Capture the cell that displays the provided text and extract its [X, Y] central coordinate. 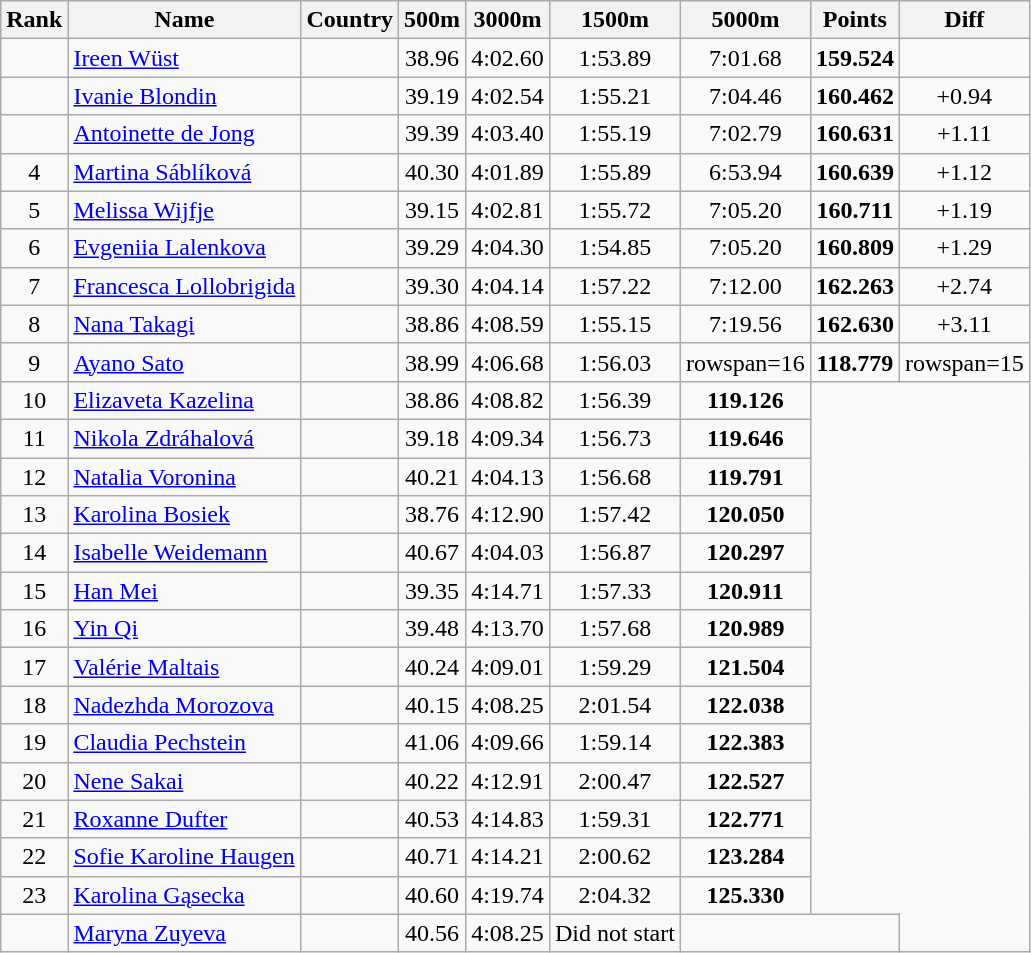
23 [34, 895]
Evgeniia Lalenkova [184, 248]
Melissa Wijfje [184, 210]
500m [432, 20]
Karolina Gąsecka [184, 895]
160.639 [854, 172]
Country [350, 20]
13 [34, 515]
162.630 [854, 324]
+1.19 [964, 210]
4:03.40 [508, 134]
160.711 [854, 210]
120.911 [745, 591]
10 [34, 400]
Diff [964, 20]
1:56.68 [614, 477]
40.21 [432, 477]
20 [34, 781]
4:09.66 [508, 743]
1:56.03 [614, 362]
+0.94 [964, 96]
Name [184, 20]
11 [34, 438]
1:57.68 [614, 629]
2:01.54 [614, 705]
19 [34, 743]
1:55.19 [614, 134]
12 [34, 477]
4:04.14 [508, 286]
4:02.54 [508, 96]
2:00.62 [614, 857]
162.263 [854, 286]
16 [34, 629]
4:08.59 [508, 324]
6:53.94 [745, 172]
Roxanne Dufter [184, 819]
1:59.31 [614, 819]
1:56.87 [614, 553]
5000m [745, 20]
1:55.21 [614, 96]
4 [34, 172]
4:04.13 [508, 477]
120.989 [745, 629]
22 [34, 857]
4:04.30 [508, 248]
Nana Takagi [184, 324]
40.22 [432, 781]
4:14.71 [508, 591]
+1.29 [964, 248]
40.24 [432, 667]
39.15 [432, 210]
120.050 [745, 515]
4:12.90 [508, 515]
121.504 [745, 667]
7:01.68 [745, 58]
1:56.39 [614, 400]
40.67 [432, 553]
40.71 [432, 857]
Did not start [614, 933]
4:02.81 [508, 210]
Isabelle Weidemann [184, 553]
Claudia Pechstein [184, 743]
38.96 [432, 58]
119.791 [745, 477]
Maryna Zuyeva [184, 933]
7:12.00 [745, 286]
122.771 [745, 819]
5 [34, 210]
Rank [34, 20]
4:19.74 [508, 895]
4:09.01 [508, 667]
4:02.60 [508, 58]
160.631 [854, 134]
38.99 [432, 362]
+1.12 [964, 172]
39.29 [432, 248]
4:09.34 [508, 438]
rowspan=16 [745, 362]
1:57.33 [614, 591]
Ivanie Blondin [184, 96]
123.284 [745, 857]
1:59.29 [614, 667]
119.646 [745, 438]
4:13.70 [508, 629]
+2.74 [964, 286]
rowspan=15 [964, 362]
40.56 [432, 933]
39.48 [432, 629]
4:01.89 [508, 172]
39.18 [432, 438]
2:00.47 [614, 781]
Ayano Sato [184, 362]
1:55.15 [614, 324]
+3.11 [964, 324]
122.527 [745, 781]
7:04.46 [745, 96]
2:04.32 [614, 895]
41.06 [432, 743]
119.126 [745, 400]
122.038 [745, 705]
1:54.85 [614, 248]
1:59.14 [614, 743]
7:02.79 [745, 134]
Yin Qi [184, 629]
4:08.82 [508, 400]
7:19.56 [745, 324]
7 [34, 286]
Natalia Voronina [184, 477]
Francesca Lollobrigida [184, 286]
18 [34, 705]
39.35 [432, 591]
+1.11 [964, 134]
159.524 [854, 58]
38.76 [432, 515]
4:14.21 [508, 857]
17 [34, 667]
120.297 [745, 553]
125.330 [745, 895]
Martina Sáblíková [184, 172]
3000m [508, 20]
1:53.89 [614, 58]
160.809 [854, 248]
1500m [614, 20]
Points [854, 20]
40.60 [432, 895]
160.462 [854, 96]
Elizaveta Kazelina [184, 400]
1:55.89 [614, 172]
1:57.22 [614, 286]
9 [34, 362]
118.779 [854, 362]
1:57.42 [614, 515]
Ireen Wüst [184, 58]
40.53 [432, 819]
4:06.68 [508, 362]
39.19 [432, 96]
14 [34, 553]
21 [34, 819]
40.15 [432, 705]
122.383 [745, 743]
4:04.03 [508, 553]
Nene Sakai [184, 781]
Valérie Maltais [184, 667]
Sofie Karoline Haugen [184, 857]
40.30 [432, 172]
1:56.73 [614, 438]
4:14.83 [508, 819]
Karolina Bosiek [184, 515]
15 [34, 591]
Antoinette de Jong [184, 134]
39.30 [432, 286]
39.39 [432, 134]
4:12.91 [508, 781]
Nadezhda Morozova [184, 705]
Nikola Zdráhalová [184, 438]
6 [34, 248]
8 [34, 324]
Han Mei [184, 591]
1:55.72 [614, 210]
